Find where the given text appears and provide that cell's center as (x, y) coordinate. 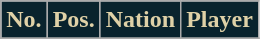
Pos. (74, 20)
Nation (140, 20)
Player (220, 20)
No. (24, 20)
